Detect which cell encompasses the target text, then output its (x, y) center coordinate. 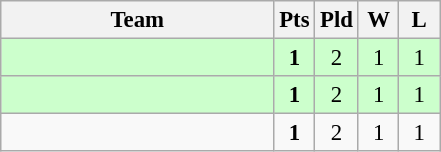
Pts (294, 20)
Team (138, 20)
W (378, 20)
Pld (337, 20)
L (420, 20)
